Detect which cell encompasses the target text, then output its (X, Y) center coordinate. 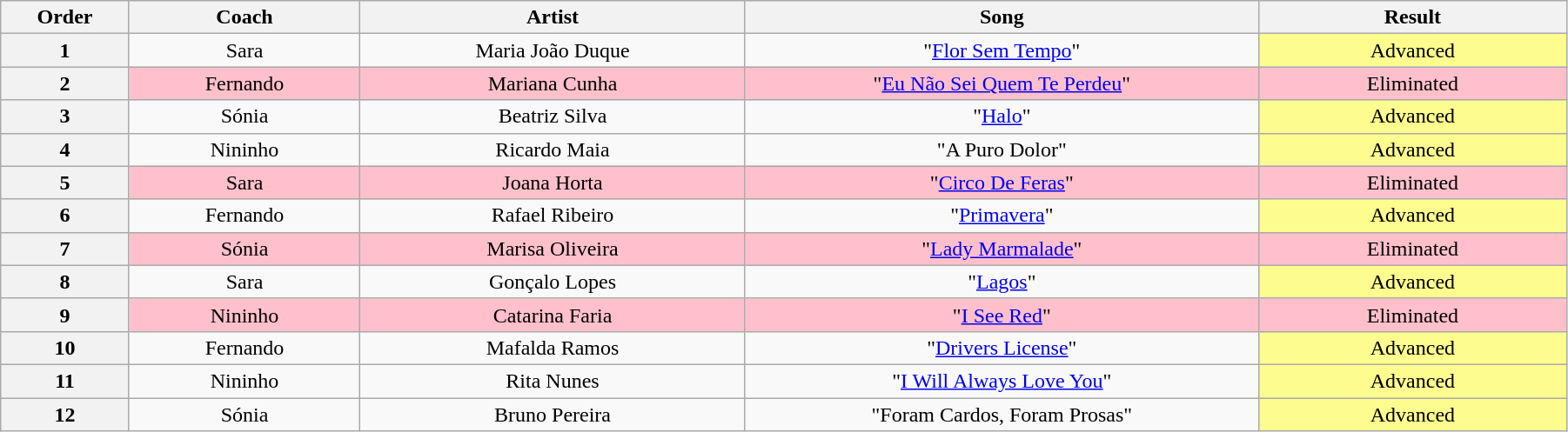
12 (64, 415)
Result (1412, 17)
"A Puro Dolor" (1002, 150)
9 (64, 315)
2 (64, 83)
"Circo De Feras" (1002, 183)
"Primavera" (1002, 216)
Beatriz Silva (553, 116)
Ricardo Maia (553, 150)
4 (64, 150)
"I Will Always Love You" (1002, 381)
Joana Horta (553, 183)
"Lady Marmalade" (1002, 249)
"Flor Sem Tempo" (1002, 50)
Artist (553, 17)
Song (1002, 17)
1 (64, 50)
Mariana Cunha (553, 83)
Rafael Ribeiro (553, 216)
"Drivers License" (1002, 348)
6 (64, 216)
"Eu Não Sei Quem Te Perdeu" (1002, 83)
"I See Red" (1002, 315)
11 (64, 381)
10 (64, 348)
"Halo" (1002, 116)
Mafalda Ramos (553, 348)
7 (64, 249)
Bruno Pereira (553, 415)
Gonçalo Lopes (553, 282)
Rita Nunes (553, 381)
Maria João Duque (553, 50)
Catarina Faria (553, 315)
"Foram Cardos, Foram Prosas" (1002, 415)
Coach (245, 17)
8 (64, 282)
5 (64, 183)
"Lagos" (1002, 282)
Order (64, 17)
Marisa Oliveira (553, 249)
3 (64, 116)
